Detect which cell encompasses the target text, then output its (X, Y) center coordinate. 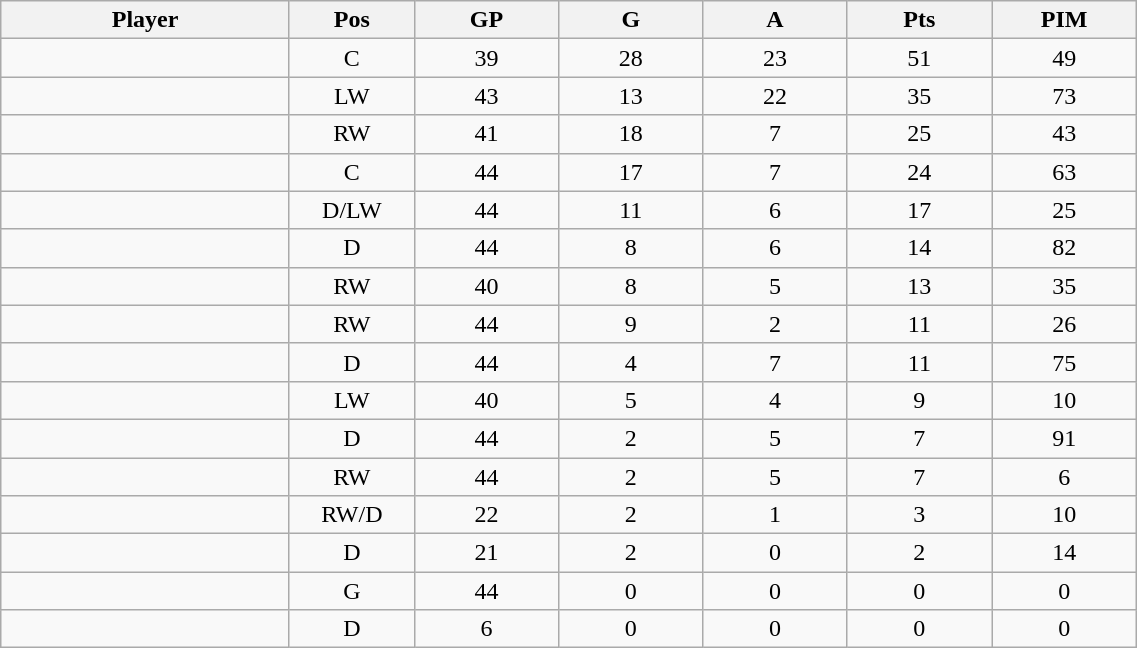
D/LW (352, 210)
91 (1064, 438)
RW/D (352, 515)
21 (486, 553)
73 (1064, 96)
PIM (1064, 20)
24 (919, 172)
49 (1064, 58)
75 (1064, 362)
41 (486, 134)
26 (1064, 324)
23 (775, 58)
82 (1064, 248)
39 (486, 58)
28 (631, 58)
18 (631, 134)
Pos (352, 20)
Player (146, 20)
3 (919, 515)
1 (775, 515)
GP (486, 20)
A (775, 20)
51 (919, 58)
63 (1064, 172)
Pts (919, 20)
